Find where the given text appears and provide that cell's center as [X, Y] coordinate. 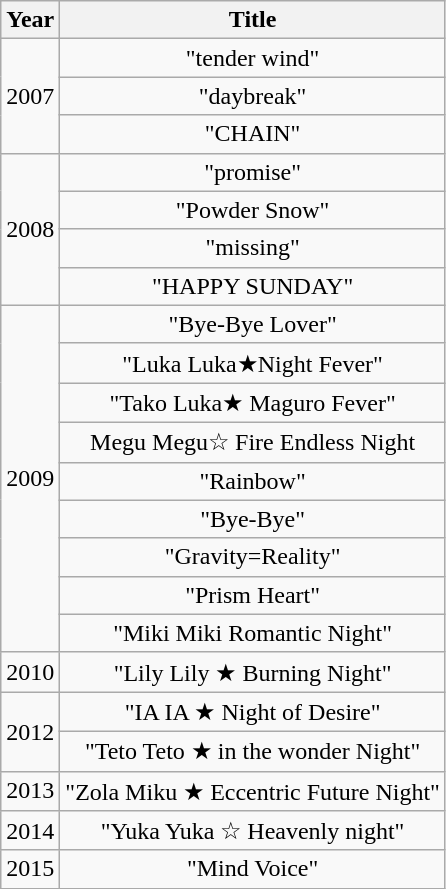
"Powder Snow" [253, 210]
"CHAIN" [253, 134]
2014 [30, 831]
2010 [30, 672]
"HAPPY SUNDAY" [253, 286]
"Miki Miki Romantic Night" [253, 633]
"Teto Teto ★ in the wonder Night" [253, 751]
"Luka Luka★Night Fever" [253, 363]
"Zola Miku ★ Eccentric Future Night" [253, 791]
2009 [30, 478]
"daybreak" [253, 96]
"IA IA ★ Night of Desire" [253, 712]
"Rainbow" [253, 481]
"Prism Heart" [253, 595]
"Gravity=Reality" [253, 557]
2013 [30, 791]
"tender wind" [253, 58]
Megu Megu☆ Fire Endless Night [253, 442]
"missing" [253, 248]
Year [30, 20]
"Mind Voice" [253, 869]
"Tako Luka★ Maguro Fever" [253, 403]
Title [253, 20]
2007 [30, 96]
2008 [30, 229]
"Bye-Bye Lover" [253, 324]
2015 [30, 869]
2012 [30, 732]
"Yuka Yuka ☆ Heavenly night" [253, 831]
"Bye-Bye" [253, 519]
"Lily Lily ★ Burning Night" [253, 672]
"promise" [253, 172]
